For the text-containing cell, return its midpoint in (x, y) coordinate format. 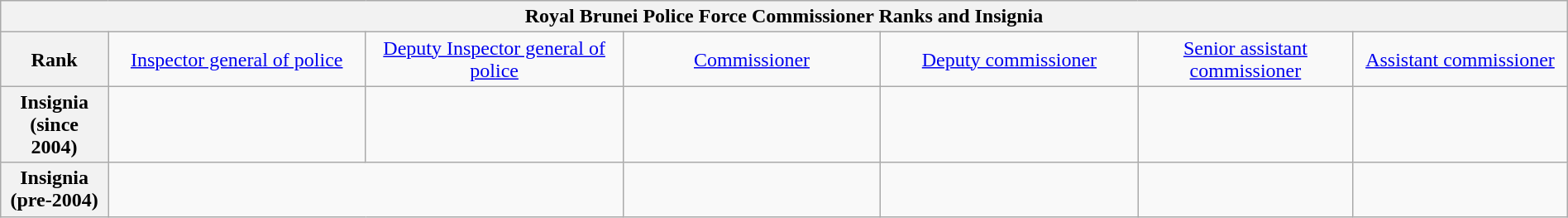
Senior assistant commissioner (1245, 60)
Insignia (pre-2004) (55, 189)
Commissioner (751, 60)
Assistant commissioner (1460, 60)
Deputy Inspector general of police (495, 60)
Insignia (since 2004) (55, 124)
Rank (55, 60)
Royal Brunei Police Force Commissioner Ranks and Insignia (784, 17)
Deputy commissioner (1009, 60)
Inspector general of police (237, 60)
